Determine the [x, y] coordinate at the center of the cell enclosing the given text.  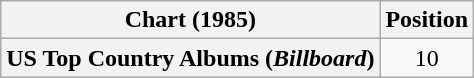
Chart (1985) [190, 20]
10 [427, 58]
US Top Country Albums (Billboard) [190, 58]
Position [427, 20]
